Scan for the cell matching the given text and deliver its [X, Y] coordinate at center. 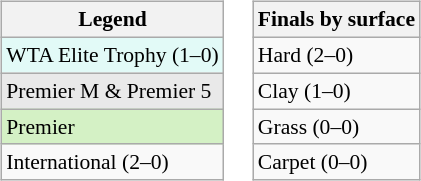
Finals by surface [336, 20]
WTA Elite Trophy (1–0) [112, 55]
Legend [112, 20]
Premier [112, 127]
Hard (2–0) [336, 55]
Premier M & Premier 5 [112, 91]
Grass (0–0) [336, 127]
International (2–0) [112, 162]
Clay (1–0) [336, 91]
Carpet (0–0) [336, 162]
